For the text-containing cell, return its midpoint in [X, Y] coordinate format. 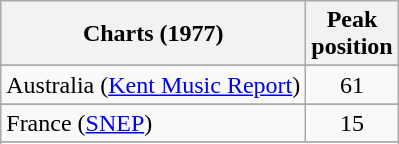
France (SNEP) [154, 123]
15 [352, 123]
Charts (1977) [154, 34]
Peakposition [352, 34]
Australia (Kent Music Report) [154, 85]
61 [352, 85]
